Extract the [x, y] coordinate from the center of the cell holding the provided text.  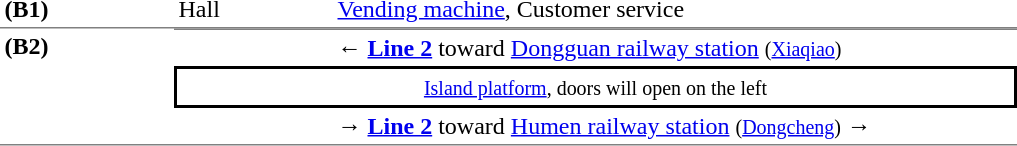
← Line 2 toward Dongguan railway station (Xiaqiao) [675, 47]
→ Line 2 toward Humen railway station (Dongcheng) → [675, 127]
Island platform, doors will open on the left [596, 87]
(B2) [87, 86]
